Identify which cell holds the provided text, then report its [x, y] central coordinate. 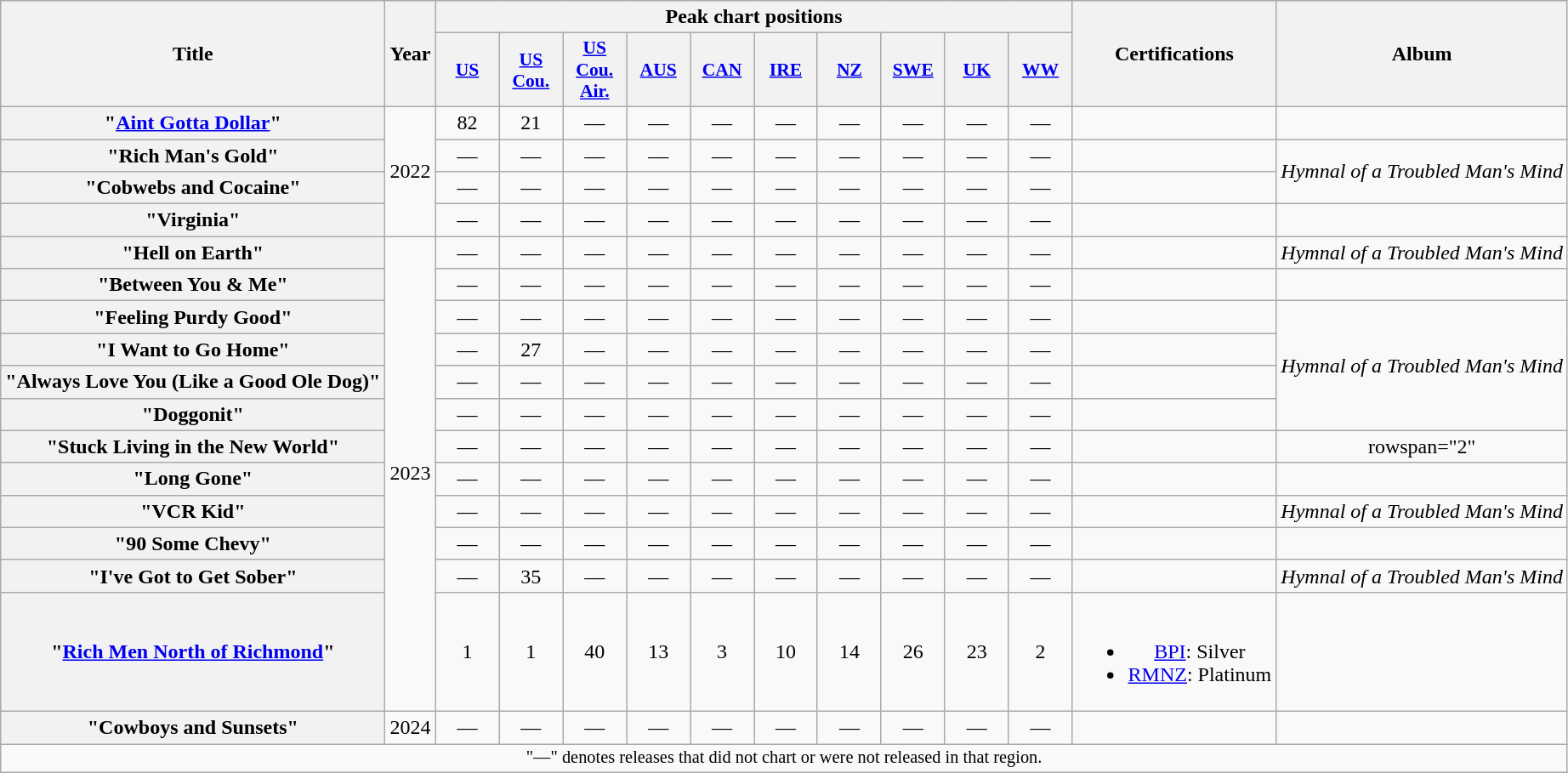
35 [531, 576]
"Cobwebs and Cocaine" [193, 188]
"VCR Kid" [193, 511]
BPI: SilverRMNZ: Platinum [1174, 651]
82 [468, 122]
2022 [410, 171]
CAN [723, 70]
USCou. [531, 70]
"Between You & Me" [193, 285]
"Rich Men North of Richmond" [193, 651]
"I've Got to Get Sober" [193, 576]
UK [976, 70]
WW [1041, 70]
"Cowboys and Sunsets" [193, 727]
23 [976, 651]
2 [1041, 651]
10 [786, 651]
2023 [410, 475]
IRE [786, 70]
AUS [658, 70]
"I Want to Go Home" [193, 350]
USCou.Air. [595, 70]
40 [595, 651]
"90 Some Chevy" [193, 543]
"Stuck Living in the New World" [193, 446]
27 [531, 350]
13 [658, 651]
"Doggonit" [193, 414]
"Aint Gotta Dollar" [193, 122]
rowspan="2" [1422, 446]
NZ [849, 70]
SWE [913, 70]
2024 [410, 727]
Certifications [1174, 54]
Peak chart positions [753, 17]
"—" denotes releases that did not chart or were not released in that region. [784, 758]
"Rich Man's Gold" [193, 156]
21 [531, 122]
"Long Gone" [193, 479]
US [468, 70]
"Virginia" [193, 220]
Title [193, 54]
26 [913, 651]
Album [1422, 54]
Year [410, 54]
14 [849, 651]
"Feeling Purdy Good" [193, 317]
"Always Love You (Like a Good Ole Dog)" [193, 382]
"Hell on Earth" [193, 253]
3 [723, 651]
